Provide the (x, y) coordinate of the cell's center where the given text is located.  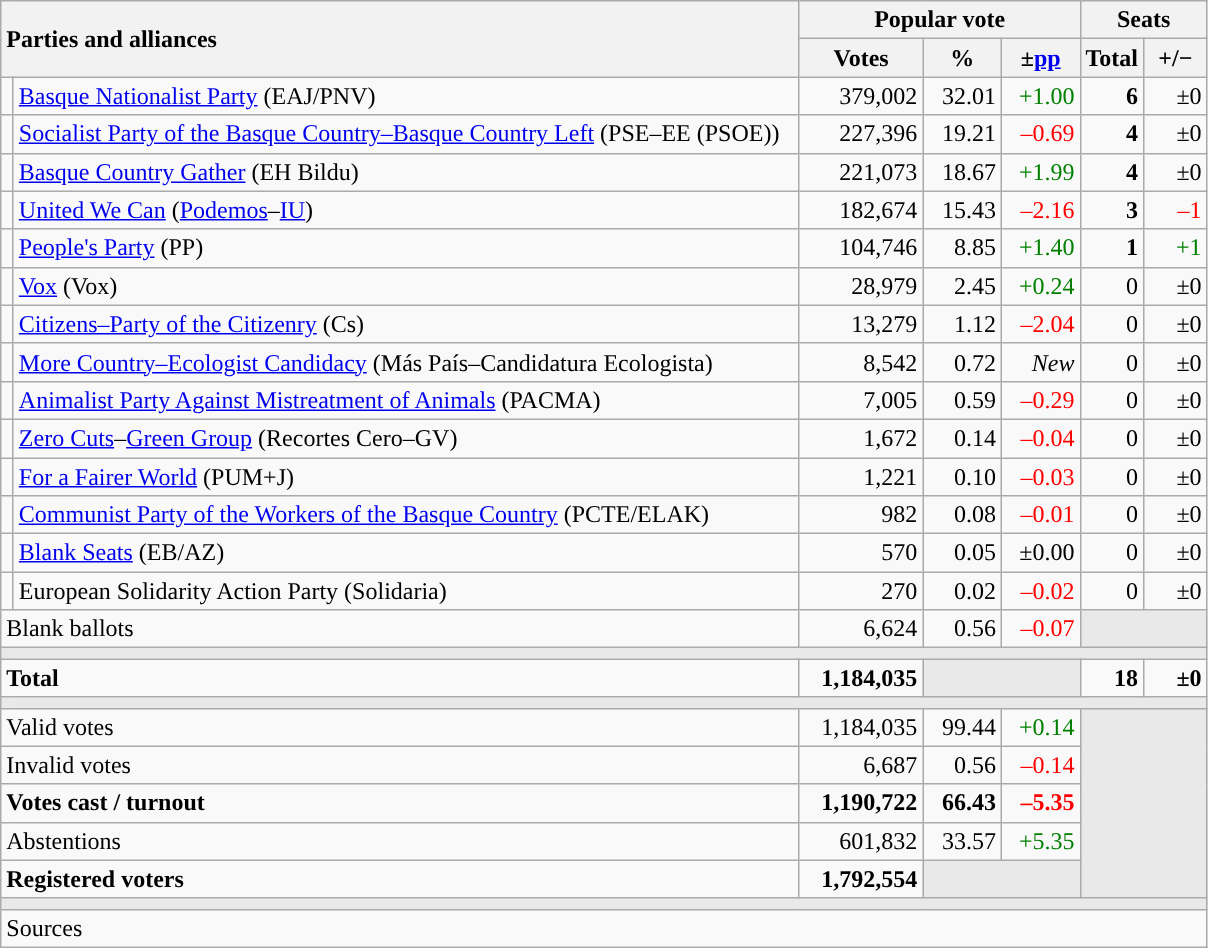
1,221 (861, 477)
0.14 (962, 438)
–2.16 (1040, 210)
982 (861, 515)
Socialist Party of the Basque Country–Basque Country Left (PSE–EE (PSOE)) (406, 134)
Votes cast / turnout (400, 803)
More Country–Ecologist Candidacy (Más País–Candidatura Ecologista) (406, 362)
Basque Nationalist Party (EAJ/PNV) (406, 96)
+0.14 (1040, 727)
18 (1112, 678)
United We Can (Podemos–IU) (406, 210)
6,687 (861, 765)
99.44 (962, 727)
32.01 (962, 96)
8,542 (861, 362)
Seats (1144, 20)
–0.69 (1040, 134)
Blank ballots (400, 629)
19.21 (962, 134)
±0.00 (1040, 553)
15.43 (962, 210)
1 (1112, 248)
Invalid votes (400, 765)
Votes (861, 58)
+1.40 (1040, 248)
182,674 (861, 210)
570 (861, 553)
–0.29 (1040, 400)
Blank Seats (EB/AZ) (406, 553)
% (962, 58)
–0.02 (1040, 591)
Parties and alliances (400, 39)
Sources (604, 928)
People's Party (PP) (406, 248)
66.43 (962, 803)
Abstentions (400, 841)
European Solidarity Action Party (Solidaria) (406, 591)
7,005 (861, 400)
379,002 (861, 96)
+1.00 (1040, 96)
–0.01 (1040, 515)
18.67 (962, 172)
+5.35 (1040, 841)
Citizens–Party of the Citizenry (Cs) (406, 324)
–2.04 (1040, 324)
33.57 (962, 841)
New (1040, 362)
±pp (1040, 58)
221,073 (861, 172)
28,979 (861, 286)
0.05 (962, 553)
–5.35 (1040, 803)
Zero Cuts–Green Group (Recortes Cero–GV) (406, 438)
–0.07 (1040, 629)
–0.14 (1040, 765)
Animalist Party Against Mistreatment of Animals (PACMA) (406, 400)
1,672 (861, 438)
+/− (1176, 58)
2.45 (962, 286)
601,832 (861, 841)
–0.04 (1040, 438)
–0.03 (1040, 477)
+1.99 (1040, 172)
For a Fairer World (PUM+J) (406, 477)
1.12 (962, 324)
6,624 (861, 629)
Valid votes (400, 727)
0.02 (962, 591)
0.10 (962, 477)
Registered voters (400, 879)
0.08 (962, 515)
Popular vote (940, 20)
–1 (1176, 210)
3 (1112, 210)
1,792,554 (861, 879)
8.85 (962, 248)
227,396 (861, 134)
0.59 (962, 400)
104,746 (861, 248)
+1 (1176, 248)
13,279 (861, 324)
+0.24 (1040, 286)
0.72 (962, 362)
6 (1112, 96)
Vox (Vox) (406, 286)
Communist Party of the Workers of the Basque Country (PCTE/ELAK) (406, 515)
270 (861, 591)
1,190,722 (861, 803)
Basque Country Gather (EH Bildu) (406, 172)
